Return the (x, y) coordinate for the center point of the cell that contains the specified text.  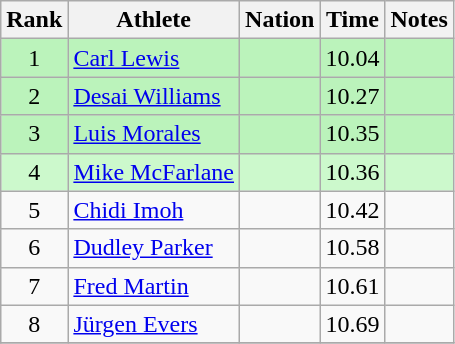
8 (34, 324)
Athlete (154, 20)
10.69 (352, 324)
3 (34, 134)
Nation (280, 20)
10.58 (352, 248)
Dudley Parker (154, 248)
5 (34, 210)
10.35 (352, 134)
Notes (419, 20)
Luis Morales (154, 134)
2 (34, 96)
Carl Lewis (154, 58)
4 (34, 172)
Chidi Imoh (154, 210)
10.36 (352, 172)
10.04 (352, 58)
Time (352, 20)
Mike McFarlane (154, 172)
10.27 (352, 96)
6 (34, 248)
7 (34, 286)
10.61 (352, 286)
10.42 (352, 210)
Jürgen Evers (154, 324)
Desai Williams (154, 96)
1 (34, 58)
Rank (34, 20)
Fred Martin (154, 286)
